Provide the (X, Y) coordinate of the cell's center where the given text is located.  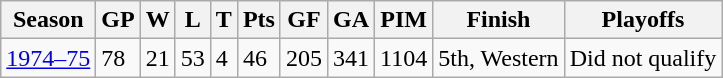
Did not qualify (643, 58)
Season (48, 20)
1104 (404, 58)
T (224, 20)
21 (158, 58)
W (158, 20)
GA (352, 20)
Pts (258, 20)
PIM (404, 20)
78 (118, 58)
46 (258, 58)
4 (224, 58)
341 (352, 58)
53 (192, 58)
Finish (498, 20)
GF (304, 20)
L (192, 20)
Playoffs (643, 20)
GP (118, 20)
1974–75 (48, 58)
5th, Western (498, 58)
205 (304, 58)
